Provide the (X, Y) coordinate of the cell's center where the given text is located.  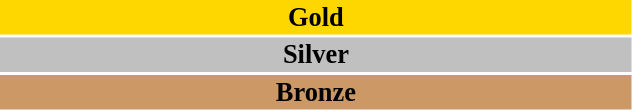
Bronze (316, 92)
Gold (316, 17)
Silver (316, 55)
